Determine the [X, Y] coordinate at the center of the cell enclosing the given text.  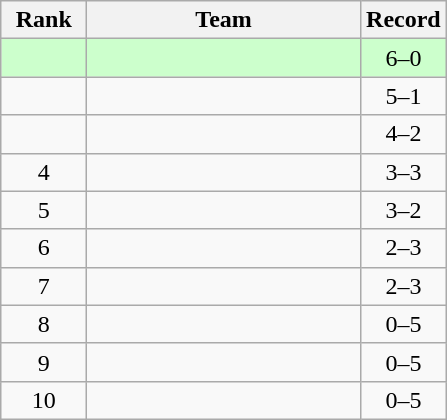
4–2 [403, 134]
3–3 [403, 172]
5 [44, 210]
8 [44, 324]
4 [44, 172]
6–0 [403, 58]
5–1 [403, 96]
7 [44, 286]
Team [224, 20]
9 [44, 362]
Record [403, 20]
Rank [44, 20]
3–2 [403, 210]
10 [44, 400]
6 [44, 248]
